Return the [X, Y] coordinate for the center point of the cell that contains the specified text.  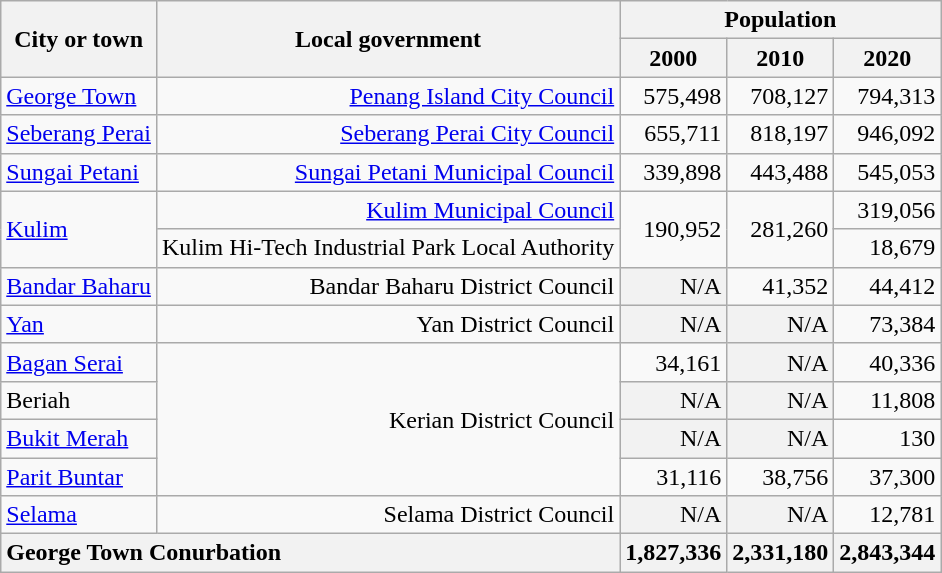
281,260 [780, 229]
31,116 [674, 477]
Bagan Serai [79, 362]
34,161 [674, 362]
655,711 [674, 134]
794,313 [888, 96]
11,808 [888, 400]
41,352 [780, 286]
443,488 [780, 172]
708,127 [780, 96]
Bandar Baharu [79, 286]
2020 [888, 58]
Bandar Baharu District Council [388, 286]
Yan District Council [388, 324]
18,679 [888, 248]
George Town Conurbation [310, 553]
1,827,336 [674, 553]
2,843,344 [888, 553]
Kerian District Council [388, 419]
George Town [79, 96]
Bukit Merah [79, 438]
Sungai Petani [79, 172]
40,336 [888, 362]
Kulim Hi-Tech Industrial Park Local Authority [388, 248]
2000 [674, 58]
319,056 [888, 210]
Penang Island City Council [388, 96]
946,092 [888, 134]
Kulim [79, 229]
Population [780, 20]
545,053 [888, 172]
Yan [79, 324]
190,952 [674, 229]
Seberang Perai [79, 134]
Beriah [79, 400]
2010 [780, 58]
38,756 [780, 477]
2,331,180 [780, 553]
12,781 [888, 515]
City or town [79, 39]
Seberang Perai City Council [388, 134]
Selama [79, 515]
Local government [388, 39]
Sungai Petani Municipal Council [388, 172]
818,197 [780, 134]
130 [888, 438]
339,898 [674, 172]
Selama District Council [388, 515]
37,300 [888, 477]
575,498 [674, 96]
73,384 [888, 324]
Kulim Municipal Council [388, 210]
44,412 [888, 286]
Parit Buntar [79, 477]
